Locate the cell with the specified text and output its (x, y) center coordinate. 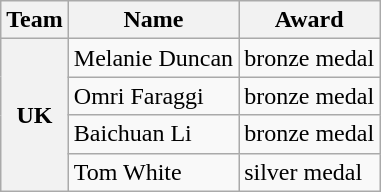
Baichuan Li (153, 134)
Team (35, 20)
Name (153, 20)
UK (35, 115)
silver medal (310, 172)
Tom White (153, 172)
Melanie Duncan (153, 58)
Omri Faraggi (153, 96)
Award (310, 20)
